Detect which cell encompasses the target text, then output its [X, Y] center coordinate. 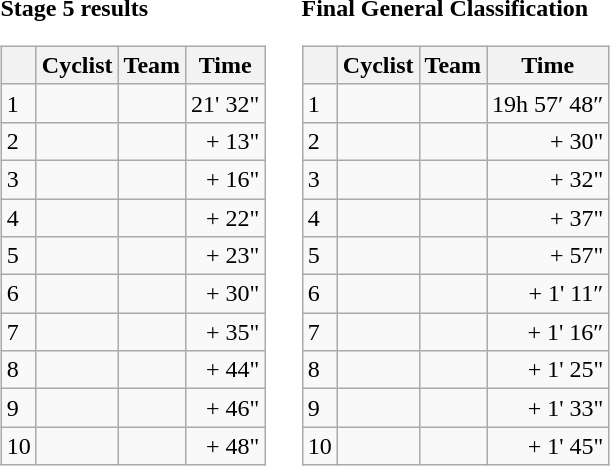
+ 35" [226, 332]
+ 1' 45" [548, 446]
+ 16" [226, 179]
+ 48" [226, 446]
+ 1' 25" [548, 370]
+ 13" [226, 141]
+ 1' 33" [548, 408]
+ 57" [548, 256]
19h 57′ 48″ [548, 103]
+ 37" [548, 217]
+ 32" [548, 179]
+ 23" [226, 256]
+ 22" [226, 217]
+ 1' 11″ [548, 294]
+ 46" [226, 408]
+ 1' 16″ [548, 332]
+ 44" [226, 370]
21' 32" [226, 103]
